Return (x, y) of the center of cell containing provided text 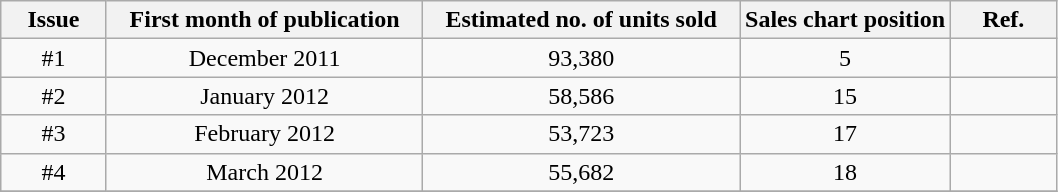
53,723 (582, 134)
Ref. (1004, 20)
18 (846, 172)
First month of publication (264, 20)
55,682 (582, 172)
Sales chart position (846, 20)
#2 (54, 96)
#3 (54, 134)
#1 (54, 58)
February 2012 (264, 134)
Issue (54, 20)
17 (846, 134)
#4 (54, 172)
5 (846, 58)
December 2011 (264, 58)
58,586 (582, 96)
January 2012 (264, 96)
Estimated no. of units sold (582, 20)
March 2012 (264, 172)
15 (846, 96)
93,380 (582, 58)
